Search for the cell housing the specified text and yield its (X, Y) center coordinate. 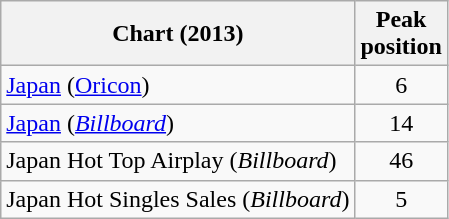
Japan (Oricon) (178, 85)
5 (401, 199)
Japan Hot Top Airplay (Billboard) (178, 161)
6 (401, 85)
Japan Hot Singles Sales (Billboard) (178, 199)
Chart (2013) (178, 34)
Peakposition (401, 34)
Japan (Billboard) (178, 123)
14 (401, 123)
46 (401, 161)
